Search for the cell housing the specified text and yield its [x, y] center coordinate. 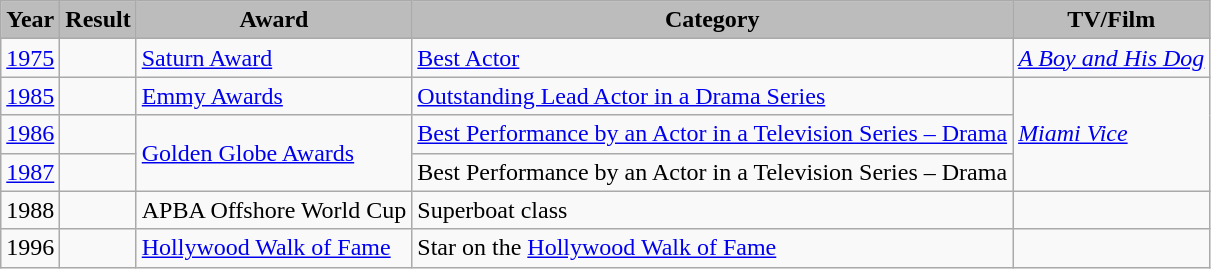
1985 [30, 96]
Category [712, 20]
A Boy and His Dog [1112, 58]
Award [274, 20]
1986 [30, 134]
TV/Film [1112, 20]
1987 [30, 172]
Miami Vice [1112, 134]
1996 [30, 248]
APBA Offshore World Cup [274, 210]
Outstanding Lead Actor in a Drama Series [712, 96]
Hollywood Walk of Fame [274, 248]
Golden Globe Awards [274, 153]
Star on the Hollywood Walk of Fame [712, 248]
Superboat class [712, 210]
Best Actor [712, 58]
1988 [30, 210]
1975 [30, 58]
Saturn Award [274, 58]
Emmy Awards [274, 96]
Result [98, 20]
Year [30, 20]
